For the text-containing cell, return its midpoint in [x, y] coordinate format. 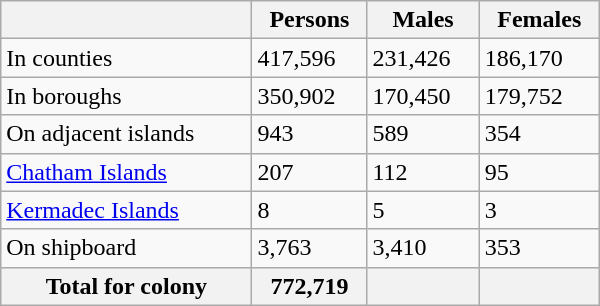
8 [310, 210]
Persons [310, 20]
417,596 [310, 58]
3 [539, 210]
Total for colony [126, 286]
179,752 [539, 96]
Kermadec Islands [126, 210]
3,763 [310, 248]
In boroughs [126, 96]
170,450 [423, 96]
3,410 [423, 248]
207 [310, 172]
5 [423, 210]
On adjacent islands [126, 134]
Females [539, 20]
353 [539, 248]
186,170 [539, 58]
Males [423, 20]
95 [539, 172]
943 [310, 134]
231,426 [423, 58]
772,719 [310, 286]
112 [423, 172]
350,902 [310, 96]
In counties [126, 58]
On shipboard [126, 248]
Chatham Islands [126, 172]
589 [423, 134]
354 [539, 134]
